Return (X, Y) of the center of cell containing provided text 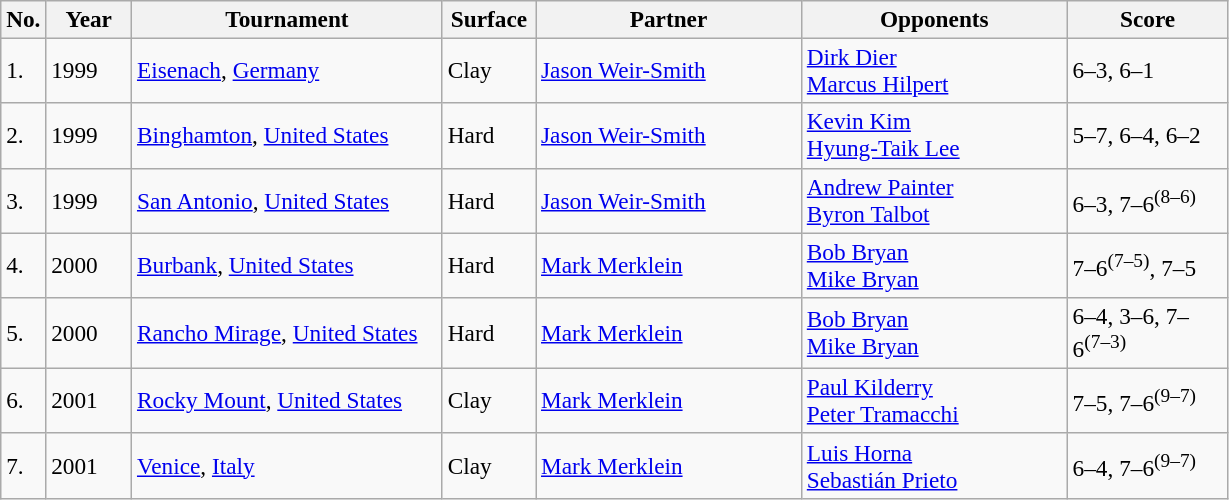
Venice, Italy (288, 466)
6–3, 6–1 (1148, 70)
Opponents (934, 19)
Luis Horna Sebastián Prieto (934, 466)
7–5, 7–6(9–7) (1148, 400)
Score (1148, 19)
Dirk Dier Marcus Hilpert (934, 70)
Partner (669, 19)
Tournament (288, 19)
San Antonio, United States (288, 200)
3. (24, 200)
Rancho Mirage, United States (288, 332)
Burbank, United States (288, 264)
Andrew Painter Byron Talbot (934, 200)
6–4, 7–6(9–7) (1148, 466)
7. (24, 466)
Binghamton, United States (288, 136)
Eisenach, Germany (288, 70)
7–6(7–5), 7–5 (1148, 264)
Rocky Mount, United States (288, 400)
6. (24, 400)
6–3, 7–6(8–6) (1148, 200)
Kevin Kim Hyung-Taik Lee (934, 136)
5. (24, 332)
5–7, 6–4, 6–2 (1148, 136)
No. (24, 19)
Paul Kilderry Peter Tramacchi (934, 400)
4. (24, 264)
2. (24, 136)
6–4, 3–6, 7–6(7–3) (1148, 332)
1. (24, 70)
Year (89, 19)
Surface (488, 19)
